Capture the cell that displays the provided text and extract its [x, y] central coordinate. 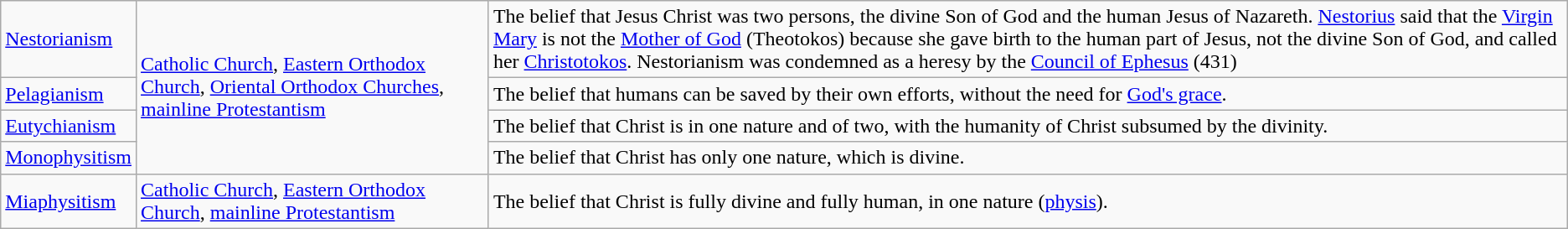
Catholic Church, Eastern Orthodox Church, Oriental Orthodox Churches, mainline Protestantism [313, 87]
Pelagianism [69, 94]
Nestorianism [69, 39]
Miaphysitism [69, 201]
Monophysitism [69, 158]
The belief that Christ has only one nature, which is divine. [1028, 158]
Eutychianism [69, 126]
The belief that Christ is in one nature and of two, with the humanity of Christ subsumed by the divinity. [1028, 126]
The belief that humans can be saved by their own efforts, without the need for God's grace. [1028, 94]
The belief that Christ is fully divine and fully human, in one nature (physis). [1028, 201]
Catholic Church, Eastern Orthodox Church, mainline Protestantism [313, 201]
